From the cell containing the given text, extract its center point as [X, Y] coordinate. 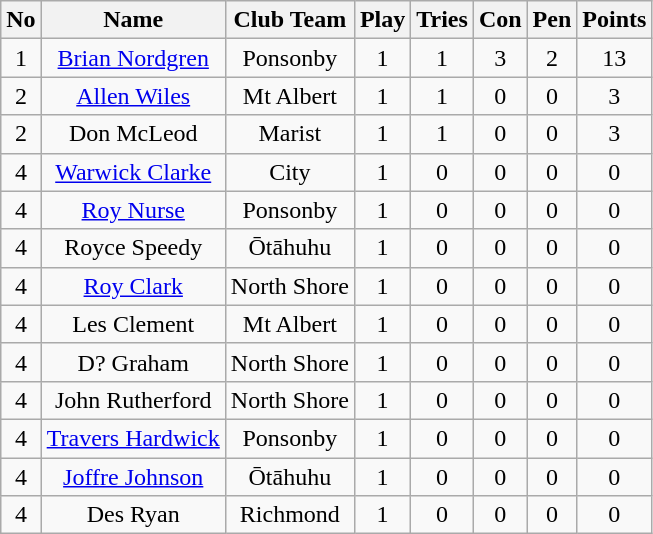
Roy Clark [133, 286]
Pen [552, 20]
Les Clement [133, 324]
Allen Wiles [133, 96]
Des Ryan [133, 515]
Joffre Johnson [133, 477]
No [21, 20]
Warwick Clarke [133, 172]
Royce Speedy [133, 248]
Roy Nurse [133, 210]
Richmond [290, 515]
Marist [290, 134]
13 [614, 58]
City [290, 172]
Name [133, 20]
Brian Nordgren [133, 58]
Don McLeod [133, 134]
D? Graham [133, 362]
Play [382, 20]
Travers Hardwick [133, 438]
Tries [442, 20]
John Rutherford [133, 400]
Club Team [290, 20]
Con [500, 20]
Points [614, 20]
